Return the [X, Y] coordinate for the center point of the cell that contains the specified text.  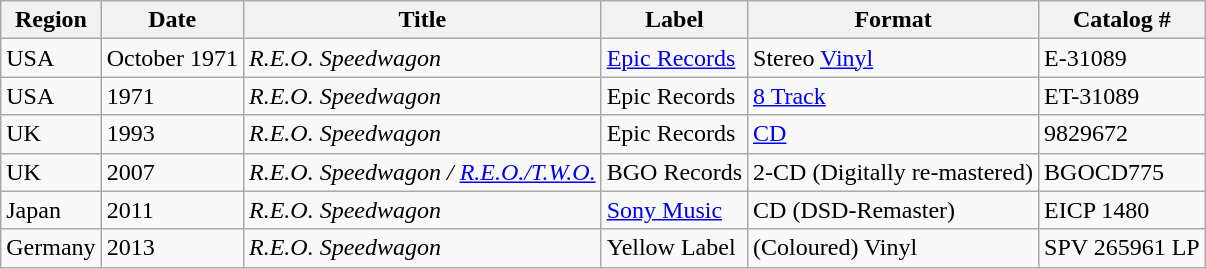
BGOCD775 [1122, 172]
Stereo Vinyl [894, 58]
2-CD (Digitally re-mastered) [894, 172]
Catalog # [1122, 20]
SPV 265961 LP [1122, 248]
Format [894, 20]
October 1971 [172, 58]
BGO Records [674, 172]
2007 [172, 172]
9829672 [1122, 134]
Region [51, 20]
CD [894, 134]
ET-31089 [1122, 96]
Yellow Label [674, 248]
R.E.O. Speedwagon / R.E.O./T.W.O. [422, 172]
Title [422, 20]
Germany [51, 248]
1993 [172, 134]
(Coloured) Vinyl [894, 248]
8 Track [894, 96]
Japan [51, 210]
Sony Music [674, 210]
E-31089 [1122, 58]
CD (DSD-Remaster) [894, 210]
2013 [172, 248]
Date [172, 20]
2011 [172, 210]
1971 [172, 96]
Label [674, 20]
EICP 1480 [1122, 210]
